Pinpoint the cell where the given text exists, returning its (x, y) midpoint coordinate. 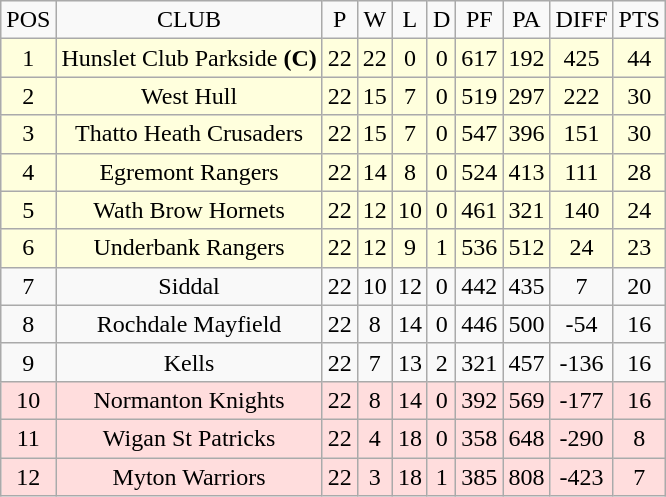
413 (526, 172)
-177 (582, 400)
435 (526, 286)
L (410, 20)
D (441, 20)
Egremont Rangers (189, 172)
West Hull (189, 96)
385 (480, 477)
W (374, 20)
Kells (189, 362)
151 (582, 134)
648 (526, 438)
28 (639, 172)
524 (480, 172)
617 (480, 58)
461 (480, 210)
PA (526, 20)
Wigan St Patricks (189, 438)
Siddal (189, 286)
-54 (582, 324)
13 (410, 362)
547 (480, 134)
P (340, 20)
425 (582, 58)
CLUB (189, 20)
500 (526, 324)
519 (480, 96)
PTS (639, 20)
20 (639, 286)
23 (639, 248)
392 (480, 400)
5 (28, 210)
358 (480, 438)
442 (480, 286)
Wath Brow Hornets (189, 210)
Thatto Heath Crusaders (189, 134)
DIFF (582, 20)
569 (526, 400)
44 (639, 58)
Underbank Rangers (189, 248)
Hunslet Club Parkside (C) (189, 58)
396 (526, 134)
POS (28, 20)
Myton Warriors (189, 477)
11 (28, 438)
Rochdale Mayfield (189, 324)
297 (526, 96)
140 (582, 210)
111 (582, 172)
536 (480, 248)
512 (526, 248)
222 (582, 96)
192 (526, 58)
Normanton Knights (189, 400)
6 (28, 248)
-423 (582, 477)
-136 (582, 362)
-290 (582, 438)
457 (526, 362)
446 (480, 324)
PF (480, 20)
808 (526, 477)
